Extract the (x, y) coordinate from the center of the cell holding the provided text.  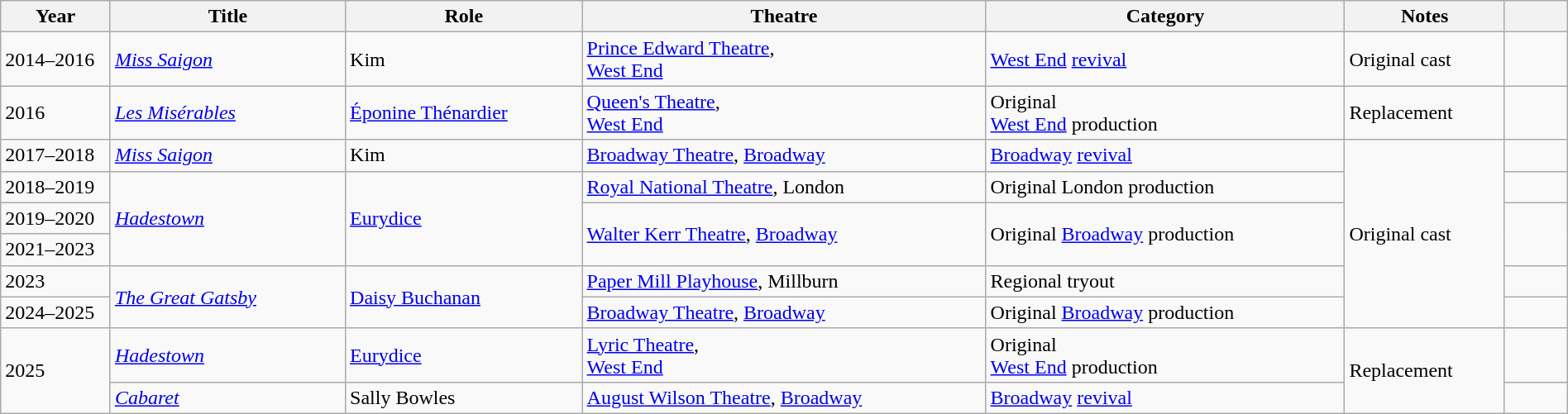
Paper Mill Playhouse, Millburn (784, 281)
Sally Bowles (465, 397)
2018–2019 (56, 187)
Original London production (1165, 187)
2023 (56, 281)
Éponine Thénardier (465, 112)
2021–2023 (56, 250)
Royal National Theatre, London (784, 187)
Daisy Buchanan (465, 297)
2019–2020 (56, 218)
Title (227, 17)
Year (56, 17)
August Wilson Theatre, Broadway (784, 397)
Notes (1425, 17)
Role (465, 17)
2014–2016 (56, 59)
2025 (56, 370)
2016 (56, 112)
2024–2025 (56, 312)
Walter Kerr Theatre, Broadway (784, 234)
Cabaret (227, 397)
Regional tryout (1165, 281)
Prince Edward Theatre,West End (784, 59)
Les Misérables (227, 112)
Lyric Theatre,West End (784, 355)
Theatre (784, 17)
Queen's Theatre,West End (784, 112)
Category (1165, 17)
The Great Gatsby (227, 297)
2017–2018 (56, 155)
West End revival (1165, 59)
